Provide the [x, y] coordinate of the cell's center where the given text is located.  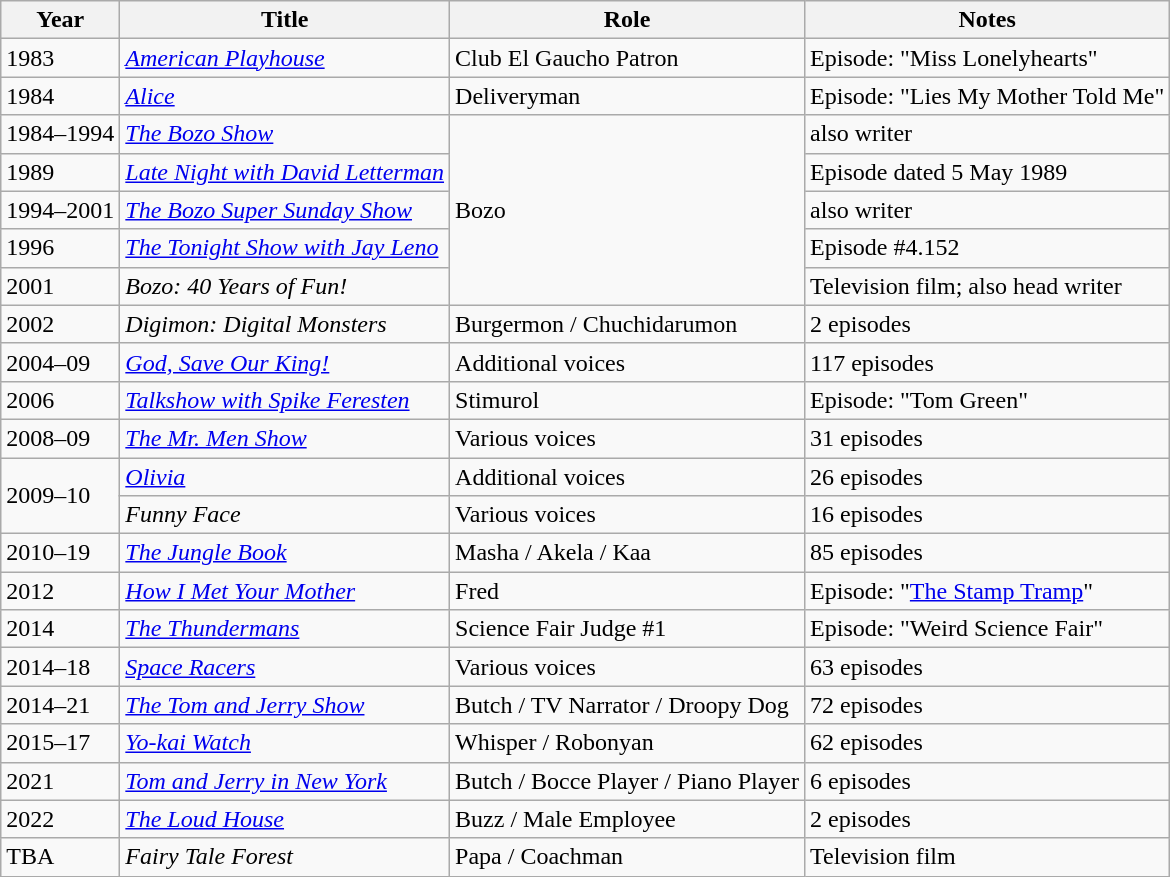
1996 [60, 248]
Episode: "Tom Green" [988, 400]
2001 [60, 286]
2022 [60, 819]
Notes [988, 20]
Talkshow with Spike Feresten [285, 400]
62 episodes [988, 743]
The Loud House [285, 819]
1984–1994 [60, 134]
2014–18 [60, 667]
Burgermon / Chuchidarumon [628, 324]
Episode: "The Stamp Tramp" [988, 591]
Episode #4.152 [988, 248]
The Jungle Book [285, 553]
1989 [60, 172]
American Playhouse [285, 58]
2009–10 [60, 496]
6 episodes [988, 781]
Episode dated 5 May 1989 [988, 172]
The Mr. Men Show [285, 438]
2014–21 [60, 705]
Role [628, 20]
2004–09 [60, 362]
Late Night with David Letterman [285, 172]
2008–09 [60, 438]
Deliveryman [628, 96]
Episode: "Weird Science Fair" [988, 629]
Digimon: Digital Monsters [285, 324]
The Tonight Show with Jay Leno [285, 248]
85 episodes [988, 553]
Butch / Bocce Player / Piano Player [628, 781]
63 episodes [988, 667]
The Thundermans [285, 629]
The Bozo Show [285, 134]
Whisper / Robonyan [628, 743]
2010–19 [60, 553]
Fairy Tale Forest [285, 857]
Papa / Coachman [628, 857]
Alice [285, 96]
2021 [60, 781]
2002 [60, 324]
Television film [988, 857]
Stimurol [628, 400]
Club El Gaucho Patron [628, 58]
31 episodes [988, 438]
Science Fair Judge #1 [628, 629]
Olivia [285, 477]
Year [60, 20]
1984 [60, 96]
Masha / Akela / Kaa [628, 553]
Television film; also head writer [988, 286]
The Tom and Jerry Show [285, 705]
72 episodes [988, 705]
2015–17 [60, 743]
2012 [60, 591]
2014 [60, 629]
Buzz / Male Employee [628, 819]
Title [285, 20]
Episode: "Lies My Mother Told Me" [988, 96]
Fred [628, 591]
1994–2001 [60, 210]
26 episodes [988, 477]
Yo-kai Watch [285, 743]
TBA [60, 857]
The Bozo Super Sunday Show [285, 210]
Episode: "Miss Lonelyhearts" [988, 58]
God, Save Our King! [285, 362]
How I Met Your Mother [285, 591]
117 episodes [988, 362]
Bozo [628, 210]
Funny Face [285, 515]
Bozo: 40 Years of Fun! [285, 286]
Space Racers [285, 667]
Tom and Jerry in New York [285, 781]
Butch / TV Narrator / Droopy Dog [628, 705]
1983 [60, 58]
2006 [60, 400]
16 episodes [988, 515]
